Return [x, y] of the center of cell containing provided text 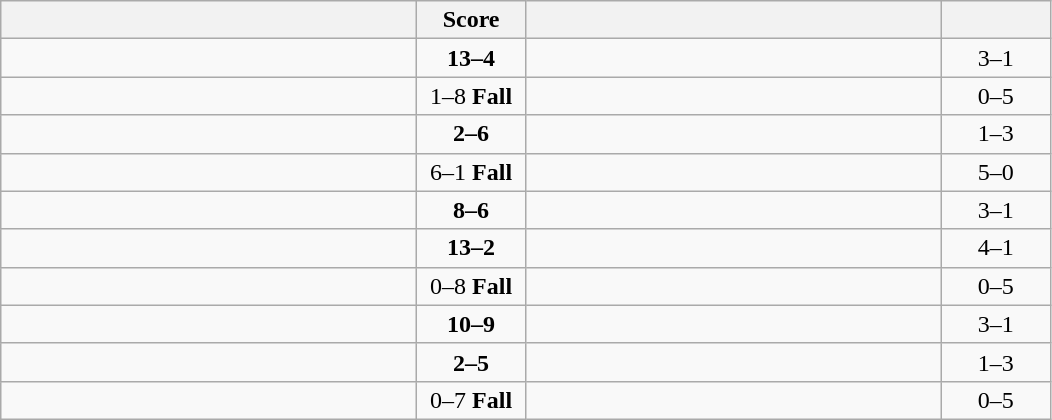
0–7 Fall [472, 400]
5–0 [996, 172]
2–6 [472, 134]
1–8 Fall [472, 96]
13–2 [472, 248]
6–1 Fall [472, 172]
0–8 Fall [472, 286]
4–1 [996, 248]
Score [472, 20]
13–4 [472, 58]
8–6 [472, 210]
2–5 [472, 362]
10–9 [472, 324]
